Determine the (X, Y) coordinate at the center of the cell enclosing the given text.  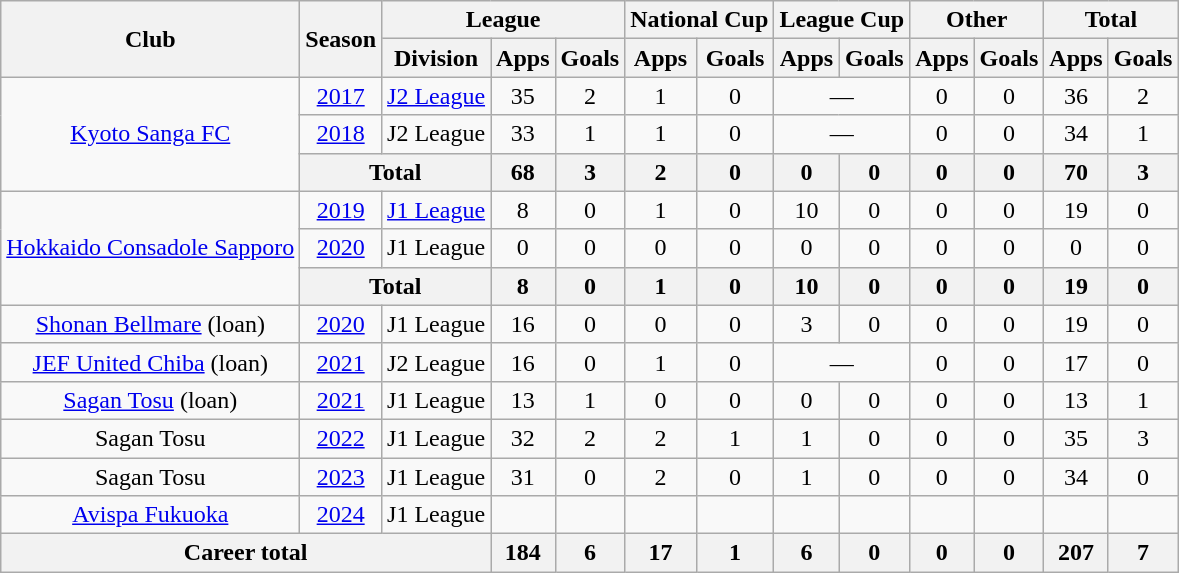
League (504, 20)
68 (523, 172)
Sagan Tosu (loan) (150, 400)
7 (1143, 553)
Other (977, 20)
2018 (341, 134)
Club (150, 39)
National Cup (700, 20)
2019 (341, 210)
207 (1076, 553)
Avispa Fukuoka (150, 515)
2024 (341, 515)
184 (523, 553)
Division (436, 58)
2022 (341, 438)
Season (341, 39)
33 (523, 134)
Career total (246, 553)
31 (523, 477)
League Cup (842, 20)
2017 (341, 96)
2023 (341, 477)
Kyoto Sanga FC (150, 134)
Hokkaido Consadole Sapporo (150, 248)
36 (1076, 96)
70 (1076, 172)
32 (523, 438)
JEF United Chiba (loan) (150, 362)
Shonan Bellmare (loan) (150, 324)
